Extract the (x, y) coordinate from the center of the cell holding the provided text.  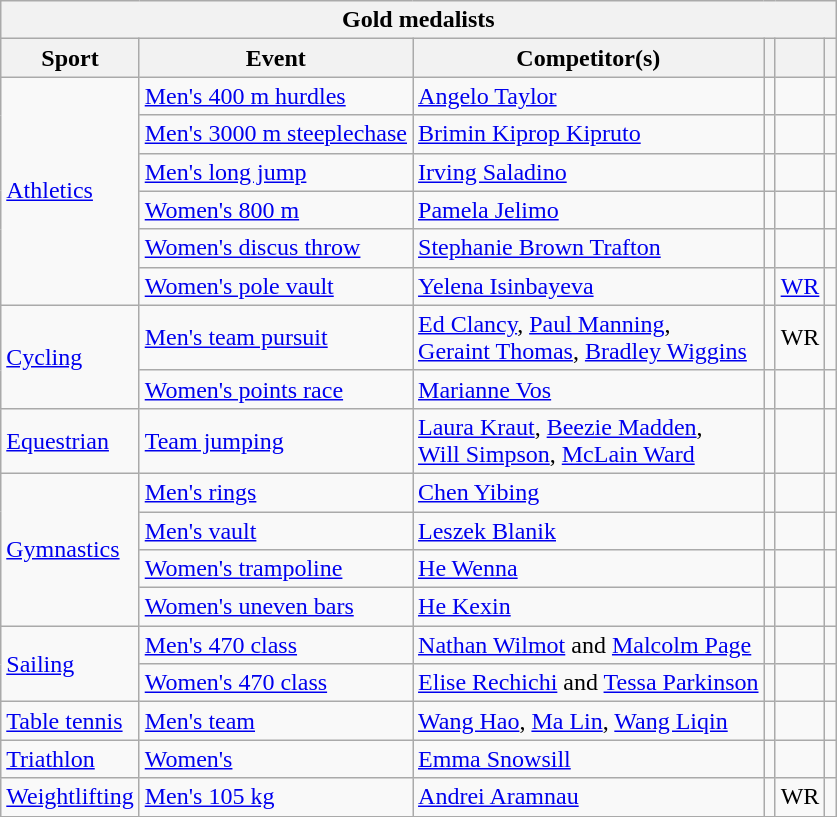
Weightlifting (70, 797)
Nathan Wilmot and Malcolm Page (589, 645)
Team jumping (276, 440)
Equestrian (70, 440)
Triathlon (70, 759)
Yelena Isinbayeva (589, 286)
Men's team (276, 721)
Cycling (70, 356)
Elise Rechichi and Tessa Parkinson (589, 683)
Andrei Aramnau (589, 797)
Angelo Taylor (589, 96)
Women's 470 class (276, 683)
Men's 400 m hurdles (276, 96)
Women's points race (276, 389)
Women's (276, 759)
Women's uneven bars (276, 607)
Women's 800 m (276, 210)
Stephanie Brown Trafton (589, 248)
Men's 3000 m steeplechase (276, 134)
Pamela Jelimo (589, 210)
Table tennis (70, 721)
Women's trampoline (276, 569)
Women's pole vault (276, 286)
He Kexin (589, 607)
Leszek Blanik (589, 531)
Women's discus throw (276, 248)
Chen Yibing (589, 492)
Wang Hao, Ma Lin, Wang Liqin (589, 721)
Men's team pursuit (276, 338)
Ed Clancy, Paul Manning,Geraint Thomas, Bradley Wiggins (589, 338)
He Wenna (589, 569)
Competitor(s) (589, 58)
Men's 105 kg (276, 797)
Men's vault (276, 531)
Sport (70, 58)
Marianne Vos (589, 389)
Laura Kraut, Beezie Madden,Will Simpson, McLain Ward (589, 440)
Gold medalists (418, 20)
Gymnastics (70, 549)
Athletics (70, 191)
Irving Saladino (589, 172)
Emma Snowsill (589, 759)
Men's 470 class (276, 645)
Sailing (70, 664)
Event (276, 58)
Men's rings (276, 492)
Brimin Kiprop Kipruto (589, 134)
Men's long jump (276, 172)
